Provide the (X, Y) coordinate of the cell's center where the given text is located.  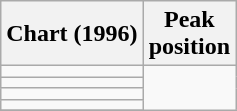
Chart (1996) (72, 34)
Peakposition (189, 34)
